Return the [X, Y] coordinate for the center point of the cell that contains the specified text.  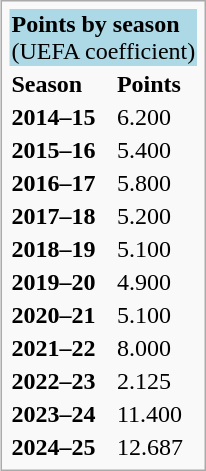
5.200 [156, 216]
2017–18 [61, 216]
Points [156, 84]
2015–16 [61, 150]
Points by season(UEFA coefficient) [104, 38]
4.900 [156, 282]
5.400 [156, 150]
5.800 [156, 183]
2023–24 [61, 414]
2024–25 [61, 447]
12.687 [156, 447]
Season [61, 84]
6.200 [156, 117]
2021–22 [61, 348]
2016–17 [61, 183]
2019–20 [61, 282]
2020–21 [61, 315]
2.125 [156, 381]
8.000 [156, 348]
2014–15 [61, 117]
2018–19 [61, 249]
11.400 [156, 414]
2022–23 [61, 381]
